Scan for the cell matching the given text and deliver its (X, Y) coordinate at center. 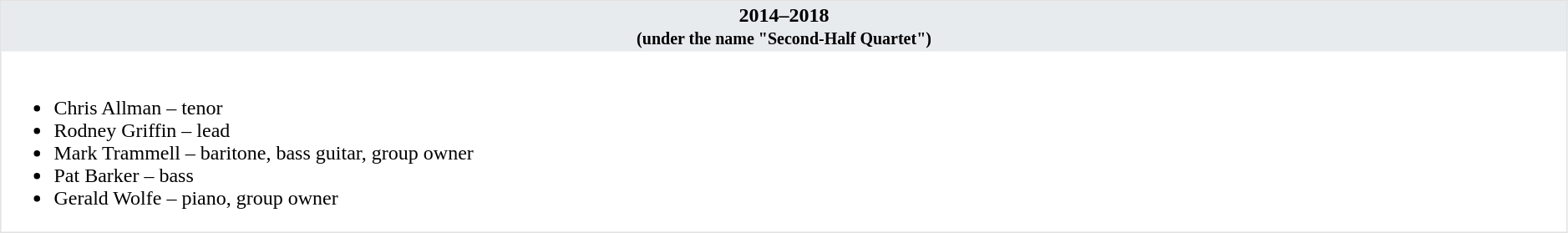
Chris Allman – tenorRodney Griffin – leadMark Trammell – baritone, bass guitar, group ownerPat Barker – bassGerald Wolfe – piano, group owner (784, 142)
2014–2018(under the name "Second-Half Quartet") (784, 27)
